Extract the (x, y) coordinate from the center of the cell holding the provided text.  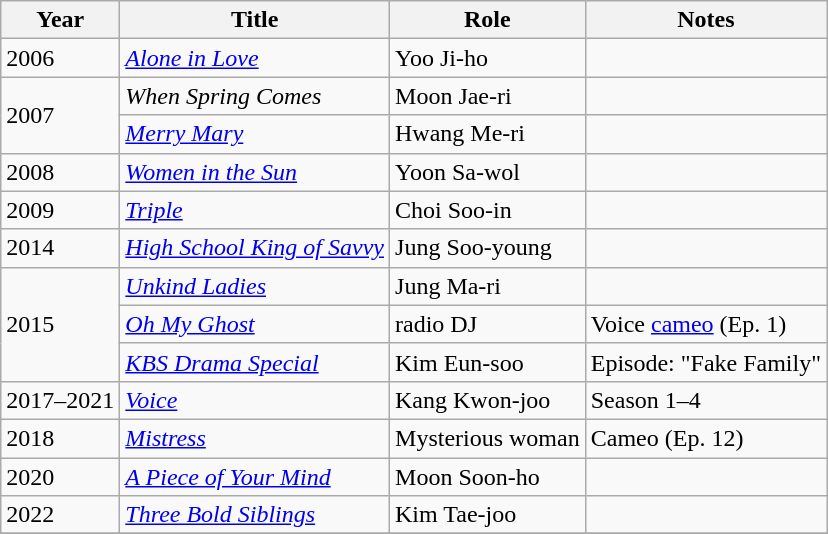
KBS Drama Special (255, 362)
2020 (60, 477)
Choi Soo-in (488, 210)
Yoo Ji-ho (488, 58)
Mysterious woman (488, 438)
Notes (706, 20)
Moon Soon-ho (488, 477)
Cameo (Ep. 12) (706, 438)
Season 1–4 (706, 400)
Triple (255, 210)
2017–2021 (60, 400)
Voice (255, 400)
When Spring Comes (255, 96)
High School King of Savvy (255, 248)
2022 (60, 515)
2015 (60, 324)
Episode: "Fake Family" (706, 362)
Oh My Ghost (255, 324)
radio DJ (488, 324)
2006 (60, 58)
Mistress (255, 438)
Role (488, 20)
Kim Tae-joo (488, 515)
2009 (60, 210)
Kim Eun-soo (488, 362)
Year (60, 20)
2008 (60, 172)
A Piece of Your Mind (255, 477)
Hwang Me-ri (488, 134)
Merry Mary (255, 134)
Yoon Sa-wol (488, 172)
Unkind Ladies (255, 286)
Title (255, 20)
2007 (60, 115)
Jung Soo-young (488, 248)
Three Bold Siblings (255, 515)
Voice cameo (Ep. 1) (706, 324)
2018 (60, 438)
Alone in Love (255, 58)
Women in the Sun (255, 172)
Moon Jae-ri (488, 96)
Jung Ma-ri (488, 286)
2014 (60, 248)
Kang Kwon-joo (488, 400)
